Scan for the cell matching the given text and deliver its [X, Y] coordinate at center. 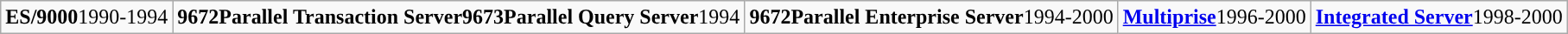
9672Parallel Enterprise Server1994-2000 [931, 17]
ES/90001990-1994 [86, 17]
9672Parallel Transaction Server9673Parallel Query Server1994 [459, 17]
Integrated Server1998-2000 [1439, 17]
Multiprise1996-2000 [1215, 17]
